Return the (X, Y) coordinate for the center point of the cell that contains the specified text.  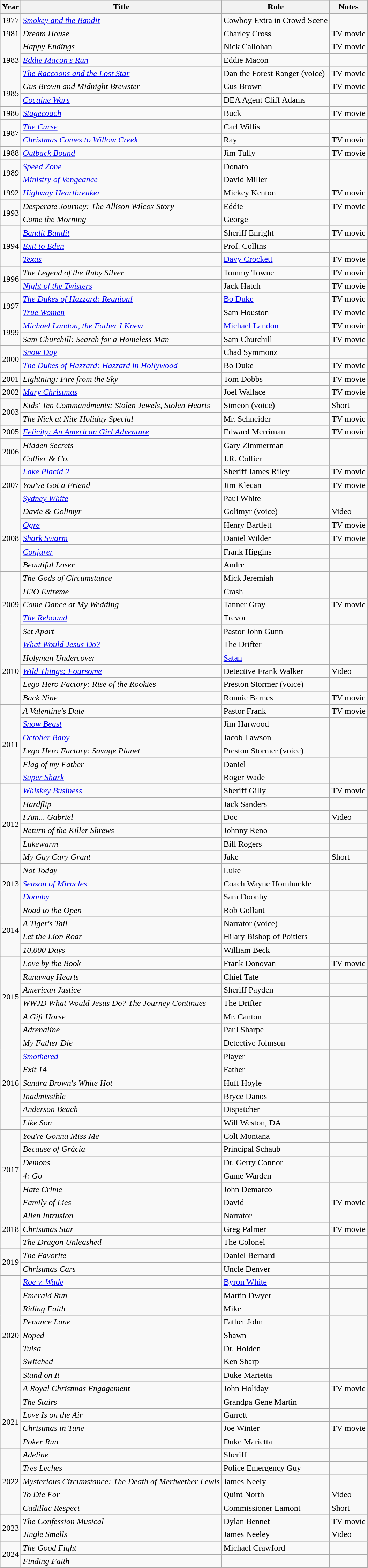
Lightning: Fire from the Sky (121, 379)
Riding Faith (121, 1309)
Jack Hatch (276, 286)
Sheriff (276, 1455)
Paul Sharpe (276, 1030)
2024 (10, 1554)
4: Go (121, 1176)
Smokey and the Bandit (121, 20)
James Neely (276, 1481)
Bill Rogers (276, 844)
2016 (10, 1083)
Stagecoach (121, 113)
Eddie Macon's Run (121, 60)
Ken Sharp (276, 1362)
George (276, 220)
Demons (121, 1162)
To Die For (121, 1495)
Ministry of Vengeance (121, 180)
Frank Higgins (276, 551)
Dream House (121, 34)
Police Emergency Guy (276, 1468)
Gus Brown and Midnight Brewster (121, 87)
Like Son (121, 1123)
Whiskey Business (121, 790)
Mr. Canton (276, 1017)
2005 (10, 432)
Greg Palmer (276, 1229)
The Dragon Unleashed (121, 1242)
Nick Callohan (276, 47)
Mysterious Circumstance: The Death of Meriwether Lewis (121, 1481)
2023 (10, 1528)
Paul White (276, 498)
The Legend of the Ruby Silver (121, 273)
Snow Beast (121, 724)
Snow Day (121, 352)
Hilary Bishop of Poitiers (276, 937)
2015 (10, 996)
Hardflip (121, 804)
Jingle Smells (121, 1534)
2022 (10, 1481)
Hate Crime (121, 1189)
Mr. Schneider (276, 419)
Colt Montana (276, 1136)
Lake Placid 2 (121, 472)
1997 (10, 306)
2018 (10, 1229)
2000 (10, 359)
1987 (10, 133)
Sam Churchill: Search for a Homeless Man (121, 339)
Christmas Star (121, 1229)
Happy Endings (121, 47)
Shark Swarm (121, 538)
The Dukes of Hazzard: Reunion! (121, 299)
Donato (276, 166)
Texas (121, 259)
Gus Brown (276, 87)
A Royal Christmas Engagement (121, 1388)
You've Got a Friend (121, 485)
Satan (276, 658)
Lego Hero Factory: Savage Planet (121, 751)
2001 (10, 379)
Holyman Undercover (121, 658)
Garrett (276, 1415)
Edward Merriman (276, 432)
Night of the Twisters (121, 286)
1988 (10, 153)
Super Shark (121, 777)
The Favorite (121, 1256)
Tom Dobbs (276, 379)
2013 (10, 884)
Michael Landon (276, 326)
Trevor (276, 618)
Sam Houston (276, 312)
1977 (10, 20)
The Raccoons and the Lost Star (121, 73)
The Dukes of Hazzard: Hazzard in Hollywood (121, 365)
Notes (349, 7)
Dispatcher (276, 1109)
Sheriff Enright (276, 233)
Ogre (121, 525)
Love by the Book (121, 963)
What Would Jesus Do? (121, 645)
Quint North (276, 1495)
Christmas Cars (121, 1269)
Tanner Gray (276, 605)
Sheriff Payden (276, 990)
Because of Grácia (121, 1149)
Title (121, 7)
Year (10, 7)
1981 (10, 34)
Bryce Danos (276, 1096)
2019 (10, 1262)
The Good Fight (121, 1548)
1983 (10, 60)
2012 (10, 824)
Mick Jeremiah (276, 578)
The Colonel (276, 1242)
2008 (10, 538)
The Confession Musical (121, 1521)
Andre (276, 565)
Desperate Journey: The Allison Wilcox Story (121, 206)
Michael Landon, the Father I Knew (121, 326)
2006 (10, 452)
Not Today (121, 870)
1996 (10, 279)
Road to the Open (121, 910)
Uncle Denver (276, 1269)
Henry Bartlett (276, 525)
10,000 Days (121, 950)
2003 (10, 412)
2010 (10, 671)
Beautiful Loser (121, 565)
Principal Schaub (276, 1149)
True Women (121, 312)
Mike (276, 1309)
Felicity: An American Girl Adventure (121, 432)
Christmas Comes to Willow Creek (121, 140)
WWJD What Would Jesus Do? The Journey Continues (121, 1003)
Shawn (276, 1335)
Come Dance at My Wedding (121, 605)
Set Apart (121, 631)
1985 (10, 93)
Exit 14 (121, 1070)
Adeline (121, 1455)
Family of Lies (121, 1202)
Dr. Holden (276, 1348)
Johnny Reno (276, 831)
The Nick at Nite Holiday Special (121, 419)
Poker Run (121, 1442)
1986 (10, 113)
H2O Extreme (121, 592)
Carl Willis (276, 126)
William Beck (276, 950)
Back Nine (121, 698)
J.R. Collier (276, 459)
October Baby (121, 737)
James Neeley (276, 1534)
Finding Faith (121, 1561)
David Miller (276, 180)
Simeon (voice) (276, 406)
Hidden Secrets (121, 445)
Roger Wade (276, 777)
1994 (10, 246)
Daniel Bernard (276, 1256)
Christmas in Tune (121, 1428)
Mickey Kenton (276, 193)
Conjurer (121, 551)
Sam Doonby (276, 897)
Will Weston, DA (276, 1123)
Joe Winter (276, 1428)
Sandra Brown's White Hot (121, 1083)
Let the Lion Roar (121, 937)
Collier & Co. (121, 459)
The Curse (121, 126)
Speed Zone (121, 166)
Dan the Forest Ranger (voice) (276, 73)
Return of the Killer Shrews (121, 831)
Lego Hero Factory: Rise of the Rookies (121, 684)
A Tiger's Tail (121, 923)
Daniel (276, 764)
Dylan Bennet (276, 1521)
Exit to Eden (121, 246)
The Gods of Circumstance (121, 578)
Eddie (276, 206)
A Gift Horse (121, 1017)
Eddie Macon (276, 60)
Tres Leches (121, 1468)
Wild Things: Foursome (121, 671)
You're Gonna Miss Me (121, 1136)
DEA Agent Cliff Adams (276, 100)
Buck (276, 113)
Rob Gollant (276, 910)
Narrator (voice) (276, 923)
Game Warden (276, 1176)
Grandpa Gene Martin (276, 1402)
John Demarco (276, 1189)
1999 (10, 332)
2014 (10, 930)
Pastor Frank (276, 711)
Joel Wallace (276, 392)
Detective Johnson (276, 1043)
Player (276, 1056)
American Justice (121, 990)
Sheriff James Riley (276, 472)
1989 (10, 173)
Jim Tully (276, 153)
Chad Symmonz (276, 352)
Doc (276, 817)
2020 (10, 1335)
Come the Morning (121, 220)
Charley Cross (276, 34)
Dr. Gerry Connor (276, 1162)
2007 (10, 485)
Highway Heartbreaker (121, 193)
Jack Sanders (276, 804)
My Father Die (121, 1043)
1993 (10, 213)
Huff Hoyle (276, 1083)
Tommy Towne (276, 273)
Emerald Run (121, 1295)
Stand on It (121, 1375)
Runaway Hearts (121, 976)
Role (276, 7)
Roped (121, 1335)
2021 (10, 1421)
Cowboy Extra in Crowd Scene (276, 20)
Anderson Beach (121, 1109)
Bandit Bandit (121, 233)
A Valentine's Date (121, 711)
Golimyr (voice) (276, 512)
Jake (276, 857)
Cocaine Wars (121, 100)
Luke (276, 870)
Michael Crawford (276, 1548)
Adrenaline (121, 1030)
Crash (276, 592)
David (276, 1202)
Jim Harwood (276, 724)
Davie & Golimyr (121, 512)
Chief Tate (276, 976)
Father (276, 1070)
Sam Churchill (276, 339)
Jim Klecan (276, 485)
Pastor John Gunn (276, 631)
Outback Bound (121, 153)
Ray (276, 140)
Sydney White (121, 498)
Smothered (121, 1056)
Sheriff Gilly (276, 790)
Flag of my Father (121, 764)
Penance Lane (121, 1322)
Alien Intrusion (121, 1216)
Frank Donovan (276, 963)
Tulsa (121, 1348)
Davy Crockett (276, 259)
My Guy Cary Grant (121, 857)
John Holiday (276, 1388)
Narrator (276, 1216)
Ronnie Barnes (276, 698)
Doonby (121, 897)
Roe v. Wade (121, 1282)
Father John (276, 1322)
Jacob Lawson (276, 737)
Cadillac Respect (121, 1508)
Byron White (276, 1282)
Commissioner Lamont (276, 1508)
1992 (10, 193)
Martin Dwyer (276, 1295)
Lukewarm (121, 844)
Daniel Wilder (276, 538)
The Stairs (121, 1402)
Kids' Ten Commandments: Stolen Jewels, Stolen Hearts (121, 406)
2009 (10, 604)
Season of Miracles (121, 884)
Switched (121, 1362)
Mary Christmas (121, 392)
2017 (10, 1169)
Inadmissible (121, 1096)
Gary Zimmerman (276, 445)
Love Is on the Air (121, 1415)
Detective Frank Walker (276, 671)
I Am... Gabriel (121, 817)
Coach Wayne Hornbuckle (276, 884)
2011 (10, 744)
2002 (10, 392)
Prof. Collins (276, 246)
The Rebound (121, 618)
